Detect which cell encompasses the target text, then output its (x, y) center coordinate. 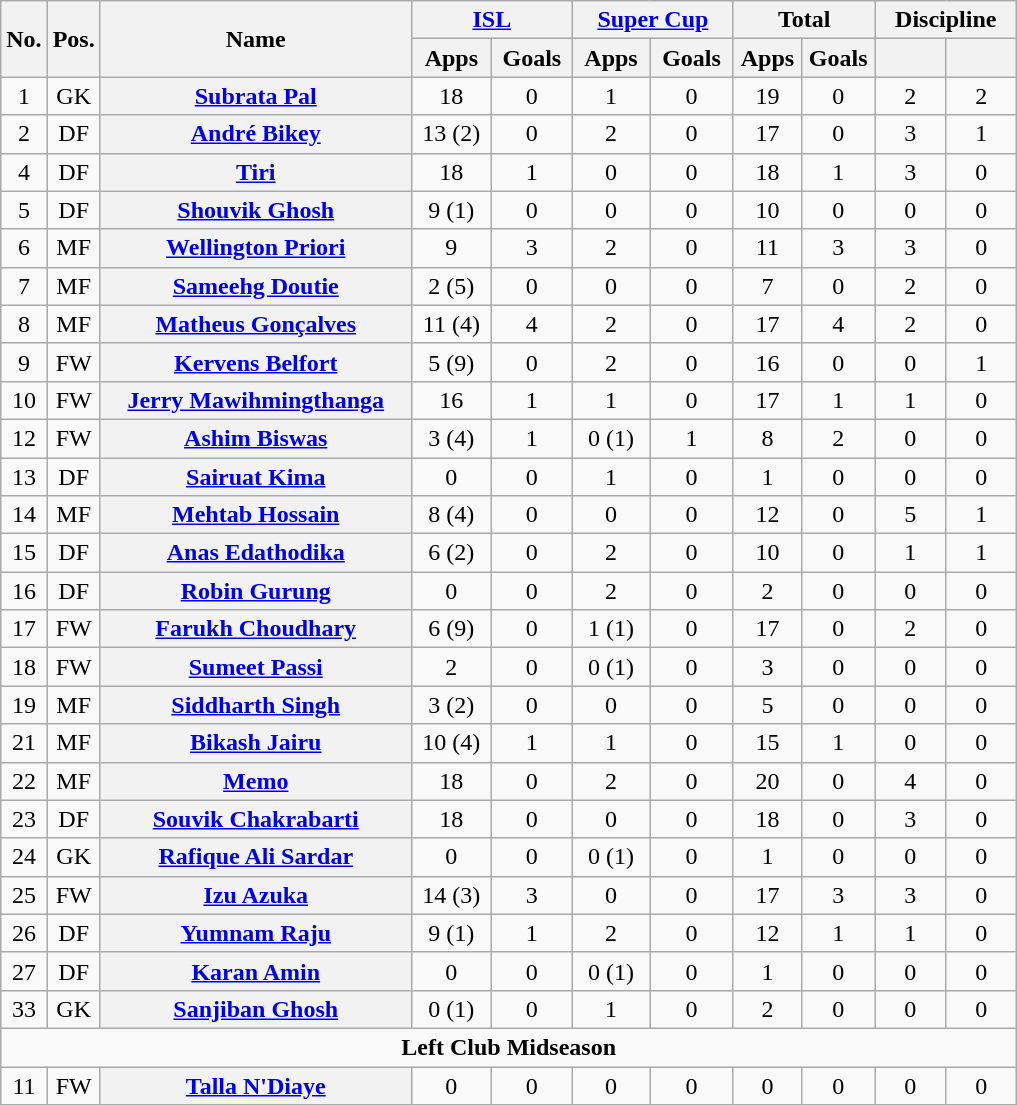
13 (2) (451, 134)
Rafique Ali Sardar (256, 857)
Memo (256, 781)
25 (24, 895)
21 (24, 743)
Mehtab Hossain (256, 515)
Karan Amin (256, 971)
Izu Azuka (256, 895)
Tiri (256, 172)
Subrata Pal (256, 96)
6 (9) (451, 629)
10 (4) (451, 743)
3 (2) (451, 705)
Robin Gurung (256, 591)
20 (767, 781)
Souvik Chakrabarti (256, 819)
5 (9) (451, 362)
Anas Edathodika (256, 553)
Wellington Priori (256, 248)
Left Club Midseason (509, 1047)
Talla N'Diaye (256, 1085)
Name (256, 39)
Kervens Belfort (256, 362)
Jerry Mawihmingthanga (256, 400)
Sairuat Kima (256, 477)
Super Cup (652, 20)
Farukh Choudhary (256, 629)
ISL (492, 20)
Shouvik Ghosh (256, 210)
1 (1) (610, 629)
Sanjiban Ghosh (256, 1009)
14 (3) (451, 895)
Matheus Gonçalves (256, 324)
11 (4) (451, 324)
Sumeet Passi (256, 667)
Pos. (74, 39)
24 (24, 857)
2 (5) (451, 286)
6 (2) (451, 553)
No. (24, 39)
26 (24, 933)
Sameehg Doutie (256, 286)
13 (24, 477)
6 (24, 248)
Bikash Jairu (256, 743)
Total (804, 20)
Yumnam Raju (256, 933)
Discipline (946, 20)
Ashim Biswas (256, 438)
23 (24, 819)
27 (24, 971)
3 (4) (451, 438)
33 (24, 1009)
Siddharth Singh (256, 705)
8 (4) (451, 515)
22 (24, 781)
14 (24, 515)
André Bikey (256, 134)
